Find where the given text appears and provide that cell's center as (x, y) coordinate. 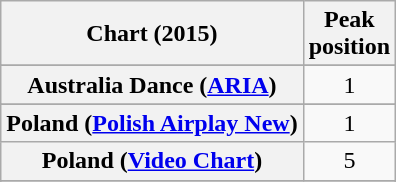
Peakposition (349, 34)
Poland (Polish Airplay New) (152, 123)
Chart (2015) (152, 34)
Poland (Video Chart) (152, 161)
5 (349, 161)
Australia Dance (ARIA) (152, 85)
